Locate the cell with the specified text and output its (x, y) center coordinate. 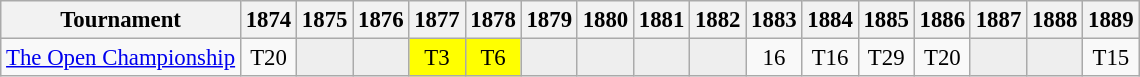
1889 (1111, 20)
1886 (942, 20)
1882 (718, 20)
1876 (381, 20)
Tournament (121, 20)
1884 (830, 20)
1888 (1055, 20)
1880 (605, 20)
T6 (493, 58)
1878 (493, 20)
1883 (774, 20)
T16 (830, 58)
1879 (549, 20)
T15 (1111, 58)
16 (774, 58)
1877 (437, 20)
T3 (437, 58)
1881 (661, 20)
1875 (325, 20)
1885 (886, 20)
The Open Championship (121, 58)
T29 (886, 58)
1887 (998, 20)
1874 (268, 20)
